Return the (x, y) coordinate for the center point of the cell that contains the specified text.  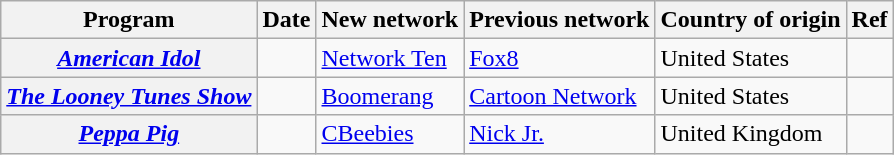
Boomerang (390, 96)
Network Ten (390, 58)
Previous network (560, 20)
The Looney Tunes Show (129, 96)
Ref (870, 20)
American Idol (129, 58)
Program (129, 20)
Nick Jr. (560, 134)
CBeebies (390, 134)
Cartoon Network (560, 96)
United Kingdom (750, 134)
Date (286, 20)
Country of origin (750, 20)
Fox8 (560, 58)
Peppa Pig (129, 134)
New network (390, 20)
